Extract the (x, y) coordinate from the center of the cell holding the provided text.  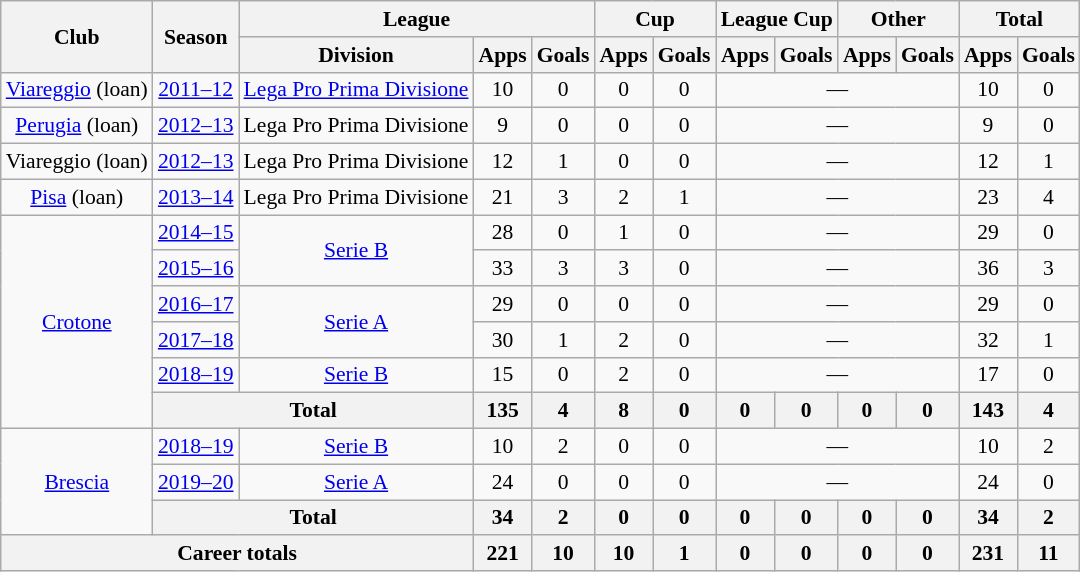
2015–16 (196, 269)
143 (988, 411)
231 (988, 554)
2019–20 (196, 482)
221 (503, 554)
Cup (656, 19)
21 (503, 197)
8 (624, 411)
Crotone (77, 322)
League Cup (777, 19)
28 (503, 233)
League (417, 19)
11 (1048, 554)
Pisa (loan) (77, 197)
17 (988, 375)
135 (503, 411)
Perugia (loan) (77, 126)
2011–12 (196, 90)
Club (77, 36)
2014–15 (196, 233)
Career totals (238, 554)
15 (503, 375)
Season (196, 36)
Other (898, 19)
36 (988, 269)
32 (988, 340)
Brescia (77, 482)
2013–14 (196, 197)
Division (356, 55)
30 (503, 340)
33 (503, 269)
2017–18 (196, 340)
2016–17 (196, 304)
23 (988, 197)
